Return the (x, y) coordinate for the center point of the cell that contains the specified text.  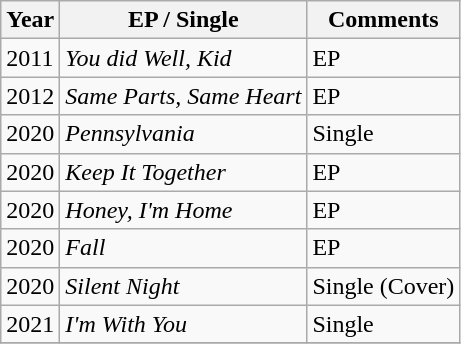
Honey, I'm Home (184, 210)
Fall (184, 248)
EP / Single (184, 20)
Same Parts, Same Heart (184, 96)
2012 (30, 96)
Year (30, 20)
Pennsylvania (184, 134)
Comments (384, 20)
Single (Cover) (384, 286)
You did Well, Kid (184, 58)
Silent Night (184, 286)
I'm With You (184, 324)
2021 (30, 324)
2011 (30, 58)
Keep It Together (184, 172)
